Pinpoint the cell where the given text exists, returning its [X, Y] midpoint coordinate. 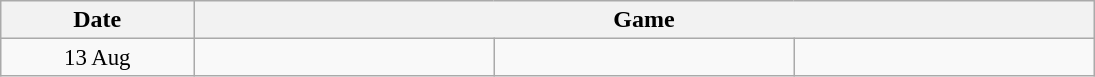
13 Aug [98, 58]
Game [644, 20]
Date [98, 20]
